Pinpoint the cell where the given text exists, returning its [x, y] midpoint coordinate. 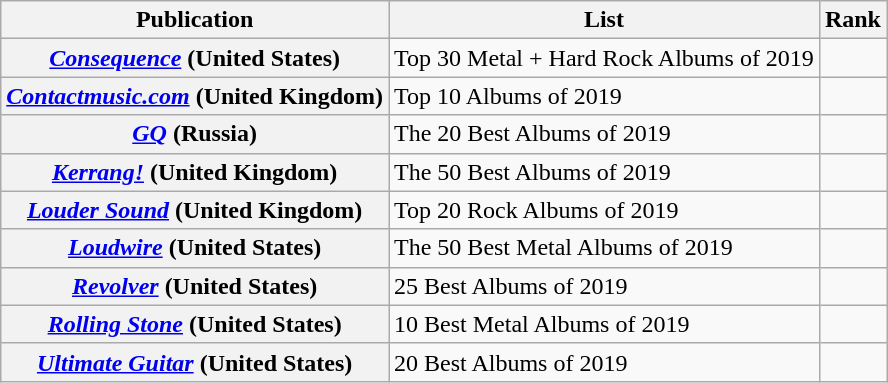
The 20 Best Albums of 2019 [604, 134]
25 Best Albums of 2019 [604, 286]
Ultimate Guitar (United States) [195, 362]
Contactmusic.com (United Kingdom) [195, 96]
10 Best Metal Albums of 2019 [604, 324]
List [604, 20]
Louder Sound (United Kingdom) [195, 210]
Top 10 Albums of 2019 [604, 96]
GQ (Russia) [195, 134]
Rank [852, 20]
20 Best Albums of 2019 [604, 362]
Loudwire (United States) [195, 248]
Consequence (United States) [195, 58]
Revolver (United States) [195, 286]
Publication [195, 20]
Top 30 Metal + Hard Rock Albums of 2019 [604, 58]
The 50 Best Albums of 2019 [604, 172]
Top 20 Rock Albums of 2019 [604, 210]
Kerrang! (United Kingdom) [195, 172]
The 50 Best Metal Albums of 2019 [604, 248]
Rolling Stone (United States) [195, 324]
